Capture the cell that displays the provided text and extract its (x, y) central coordinate. 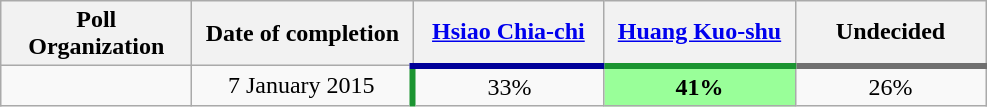
7 January 2015 (302, 86)
33% (508, 86)
Undecided (890, 34)
Date of completion (302, 34)
41% (700, 86)
Hsiao Chia-chi (508, 34)
Poll Organization (96, 34)
Huang Kuo-shu (700, 34)
26% (890, 86)
